Find where the given text appears and provide that cell's center as (x, y) coordinate. 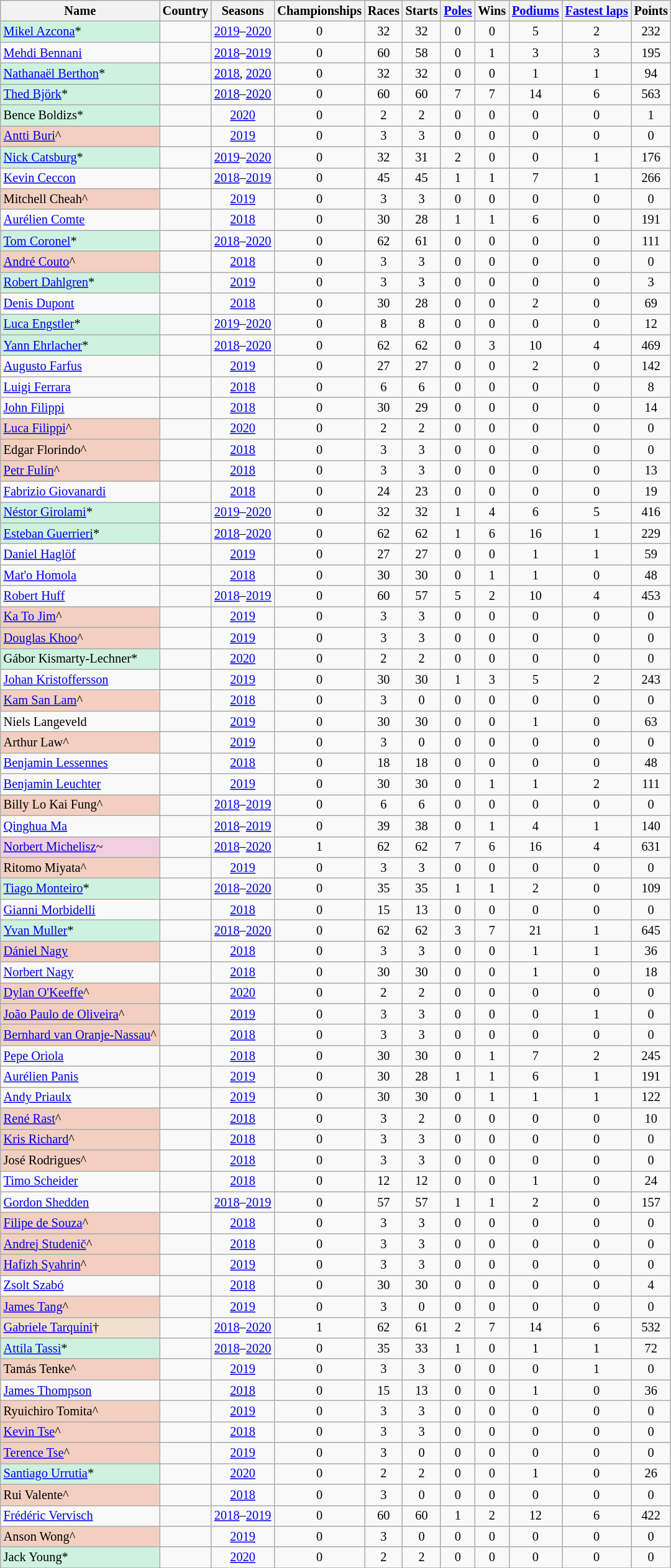
Néstor Girolami* (80, 512)
Name (80, 11)
38 (422, 826)
Norbert Nagy (80, 972)
Ka To Jim^ (80, 617)
Kris Richard^ (80, 1140)
453 (651, 596)
245 (651, 1056)
29 (422, 408)
195 (651, 53)
69 (651, 304)
Antti Buri^ (80, 136)
René Rast^ (80, 1118)
Gordon Shedden (80, 1202)
Edgar Florindo^ (80, 450)
Hafizh Syahrin^ (80, 1265)
John Filippi (80, 408)
59 (651, 554)
Zsolt Szabó (80, 1285)
José Rodrigues^ (80, 1160)
Aurélien Panis (80, 1077)
Wins (492, 11)
James Tang^ (80, 1307)
26 (651, 1474)
Podiums (536, 11)
39 (384, 826)
Aurélien Comte (80, 220)
33 (422, 1348)
23 (422, 491)
Rui Valente^ (80, 1495)
Fabrizio Giovanardi (80, 491)
Robert Dahlgren* (80, 283)
Gianni Morbidelli (80, 910)
Nick Catsburg* (80, 157)
Gabriele Tarquini† (80, 1328)
176 (651, 157)
Billy Lo Kai Fung^ (80, 805)
Augusto Farfus (80, 366)
Santiago Urrutia* (80, 1474)
Niels Langeveld (80, 722)
Esteban Guerrieri* (80, 533)
Terence Tse^ (80, 1453)
Bernhard van Oranje-Nassau^ (80, 1035)
232 (651, 32)
Qinghua Ma (80, 826)
Bence Boldizs* (80, 116)
Robert Huff (80, 596)
Ritomo Miyata^ (80, 868)
Thed Björk* (80, 94)
229 (651, 533)
João Paulo de Oliveira^ (80, 1014)
Arthur Law^ (80, 742)
Timo Scheider (80, 1181)
416 (651, 512)
Seasons (242, 11)
Kevin Ceccon (80, 178)
Kevin Tse^ (80, 1432)
Luca Engstler* (80, 324)
109 (651, 889)
243 (651, 679)
31 (422, 157)
Kam San Lam^ (80, 700)
Yvan Muller* (80, 930)
Gábor Kismarty-Lechner* (80, 659)
Poles (457, 11)
Starts (422, 11)
Andrej Studenič^ (80, 1244)
72 (651, 1348)
157 (651, 1202)
469 (651, 345)
Tiago Monteiro* (80, 889)
631 (651, 847)
Petr Fulín^ (80, 471)
142 (651, 366)
James Thompson (80, 1390)
Nathanaël Berthon* (80, 73)
André Couto^ (80, 261)
Anson Wong^ (80, 1536)
Norbert Michelisz~ (80, 847)
Andy Priaulx (80, 1097)
Frédéric Vervisch (80, 1516)
Mikel Azcona* (80, 32)
140 (651, 826)
Tamás Tenke^ (80, 1369)
63 (651, 722)
Points (651, 11)
Country (185, 11)
Mehdi Bennani (80, 53)
Luigi Ferrara (80, 387)
Dániel Nagy (80, 951)
122 (651, 1097)
Attila Tassi* (80, 1348)
422 (651, 1516)
Luca Filippi^ (80, 428)
266 (651, 178)
645 (651, 930)
Denis Dupont (80, 304)
Filipe de Souza^ (80, 1223)
94 (651, 73)
Daniel Haglöf (80, 554)
Dylan O'Keeffe^ (80, 993)
Ryuichiro Tomita^ (80, 1411)
58 (422, 53)
Yann Ehrlacher* (80, 345)
563 (651, 94)
19 (651, 491)
Benjamin Lessennes (80, 763)
Jack Young* (80, 1557)
Mat'o Homola (80, 575)
Johan Kristoffersson (80, 679)
21 (536, 930)
2018, 2020 (242, 73)
Fastest laps (596, 11)
Championships (319, 11)
Tom Coronel* (80, 241)
532 (651, 1328)
Benjamin Leuchter (80, 784)
Pepe Oriola (80, 1056)
Races (384, 11)
Douglas Khoo^ (80, 638)
Mitchell Cheah^ (80, 199)
